Output the [X, Y] coordinate of the center of the cell containing the given text.  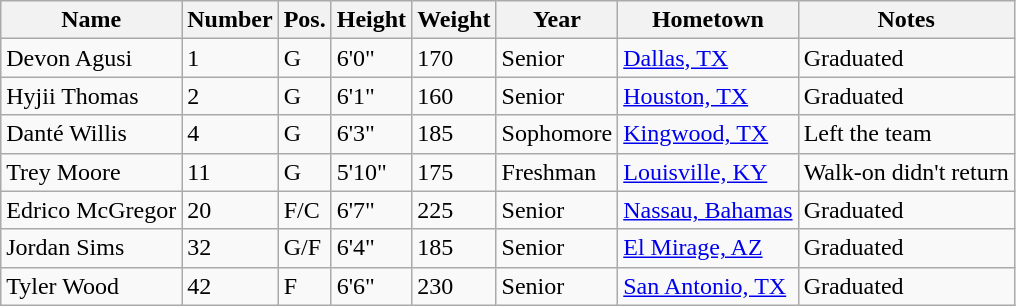
Year [557, 20]
Name [92, 20]
Pos. [304, 20]
Sophomore [557, 134]
Left the team [906, 134]
Hyjii Thomas [92, 96]
Hometown [708, 20]
Houston, TX [708, 96]
Louisville, KY [708, 172]
Kingwood, TX [708, 134]
170 [454, 58]
Walk-on didn't return [906, 172]
5'10" [371, 172]
42 [230, 286]
6'3" [371, 134]
230 [454, 286]
1 [230, 58]
6'7" [371, 210]
Danté Willis [92, 134]
Weight [454, 20]
Height [371, 20]
2 [230, 96]
Devon Agusi [92, 58]
32 [230, 248]
Jordan Sims [92, 248]
Number [230, 20]
6'0" [371, 58]
Freshman [557, 172]
G/F [304, 248]
Nassau, Bahamas [708, 210]
4 [230, 134]
Edrico McGregor [92, 210]
11 [230, 172]
Tyler Wood [92, 286]
6'1" [371, 96]
Trey Moore [92, 172]
Dallas, TX [708, 58]
225 [454, 210]
Notes [906, 20]
El Mirage, AZ [708, 248]
San Antonio, TX [708, 286]
20 [230, 210]
F/C [304, 210]
175 [454, 172]
F [304, 286]
160 [454, 96]
6'4" [371, 248]
6'6" [371, 286]
